Locate the cell with the specified text and output its [x, y] center coordinate. 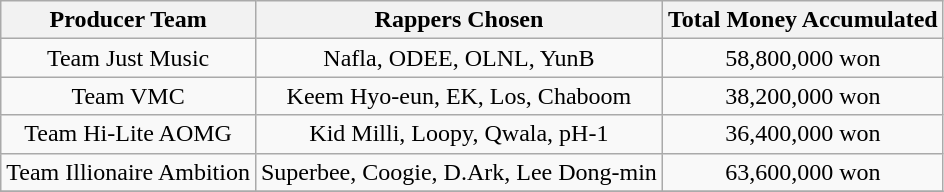
Team Hi-Lite AOMG [128, 134]
38,200,000 won [802, 96]
Total Money Accumulated [802, 20]
36,400,000 won [802, 134]
Nafla, ODEE, OLNL, YunB [458, 58]
58,800,000 won [802, 58]
Producer Team [128, 20]
Team VMC [128, 96]
Keem Hyo-eun, EK, Los, Chaboom [458, 96]
Rappers Chosen [458, 20]
Team Illionaire Ambition [128, 172]
Superbee, Coogie, D.Ark, Lee Dong-min [458, 172]
Kid Milli, Loopy, Qwala, pH-1 [458, 134]
Team Just Music [128, 58]
63,600,000 won [802, 172]
